Determine the (X, Y) coordinate at the center of the cell enclosing the given text.  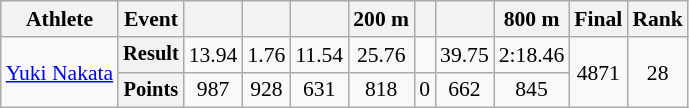
Event (151, 19)
0 (424, 90)
662 (464, 90)
Points (151, 90)
845 (532, 90)
Final (598, 19)
1.76 (266, 55)
4871 (598, 72)
928 (266, 90)
28 (658, 72)
Rank (658, 19)
987 (214, 90)
13.94 (214, 55)
200 m (381, 19)
Result (151, 55)
818 (381, 90)
11.54 (319, 55)
631 (319, 90)
Athlete (60, 19)
800 m (532, 19)
2:18.46 (532, 55)
25.76 (381, 55)
Yuki Nakata (60, 72)
39.75 (464, 55)
